Provide the (X, Y) coordinate of the cell's center where the given text is located.  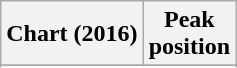
Chart (2016) (72, 34)
Peakposition (189, 34)
